Identify which cell holds the provided text, then report its [X, Y] central coordinate. 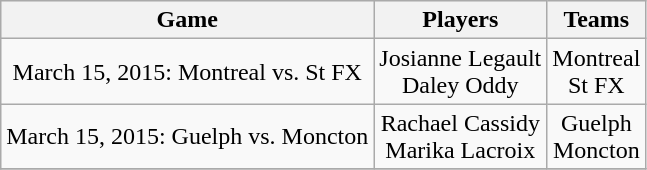
Game [188, 20]
March 15, 2015: Guelph vs. Moncton [188, 136]
March 15, 2015: Montreal vs. St FX [188, 72]
Players [460, 20]
GuelphMoncton [596, 136]
Teams [596, 20]
MontrealSt FX [596, 72]
Josianne LegaultDaley Oddy [460, 72]
Rachael CassidyMarika Lacroix [460, 136]
